Output the [X, Y] coordinate of the center of the cell containing the given text.  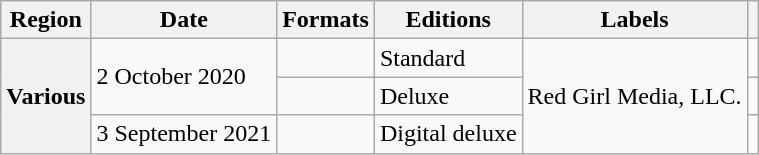
3 September 2021 [184, 134]
Deluxe [448, 96]
Editions [448, 20]
Standard [448, 58]
2 October 2020 [184, 77]
Date [184, 20]
Red Girl Media, LLC. [634, 96]
Region [46, 20]
Digital deluxe [448, 134]
Various [46, 96]
Formats [326, 20]
Labels [634, 20]
